Find where the given text appears and provide that cell's center as [x, y] coordinate. 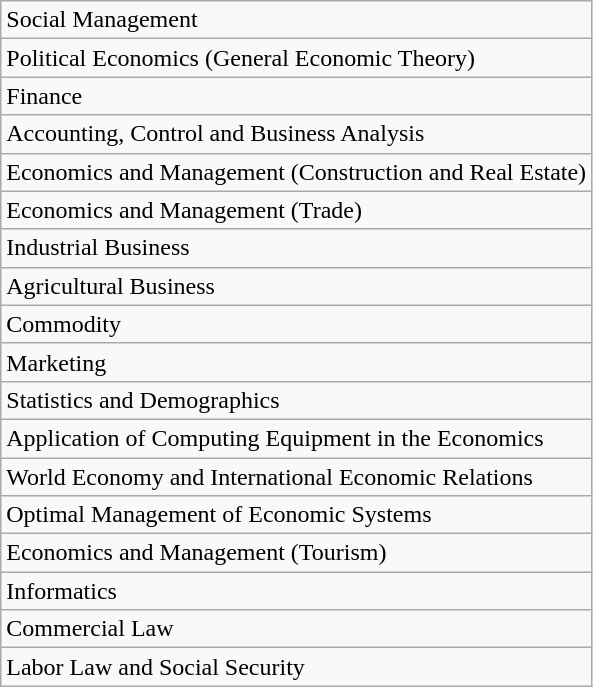
Agricultural Business [296, 286]
Informatics [296, 591]
Statistics and Demographics [296, 400]
Economics and Management (Tourism) [296, 553]
Economics and Management (Construction and Real Estate) [296, 172]
Marketing [296, 362]
Labor Law and Social Security [296, 667]
Commodity [296, 324]
Commercial Law [296, 629]
World Economy and International Economic Relations [296, 477]
Political Economics (General Economic Theory) [296, 58]
Accounting, Control and Business Analysis [296, 134]
Social Management [296, 20]
Economics and Management (Trade) [296, 210]
Optimal Management of Economic Systems [296, 515]
Finance [296, 96]
Application of Computing Equipment in the Economics [296, 438]
Industrial Business [296, 248]
